Detect which cell encompasses the target text, then output its [x, y] center coordinate. 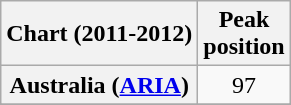
Peakposition [244, 34]
97 [244, 85]
Australia (ARIA) [100, 85]
Chart (2011-2012) [100, 34]
